Provide the [x, y] coordinate of the cell's center where the given text is located.  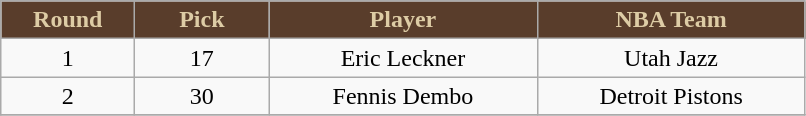
Fennis Dembo [403, 96]
NBA Team [671, 20]
2 [68, 96]
Round [68, 20]
17 [202, 58]
Utah Jazz [671, 58]
30 [202, 96]
Detroit Pistons [671, 96]
Eric Leckner [403, 58]
1 [68, 58]
Player [403, 20]
Pick [202, 20]
